Pinpoint the cell where the given text exists, returning its (x, y) midpoint coordinate. 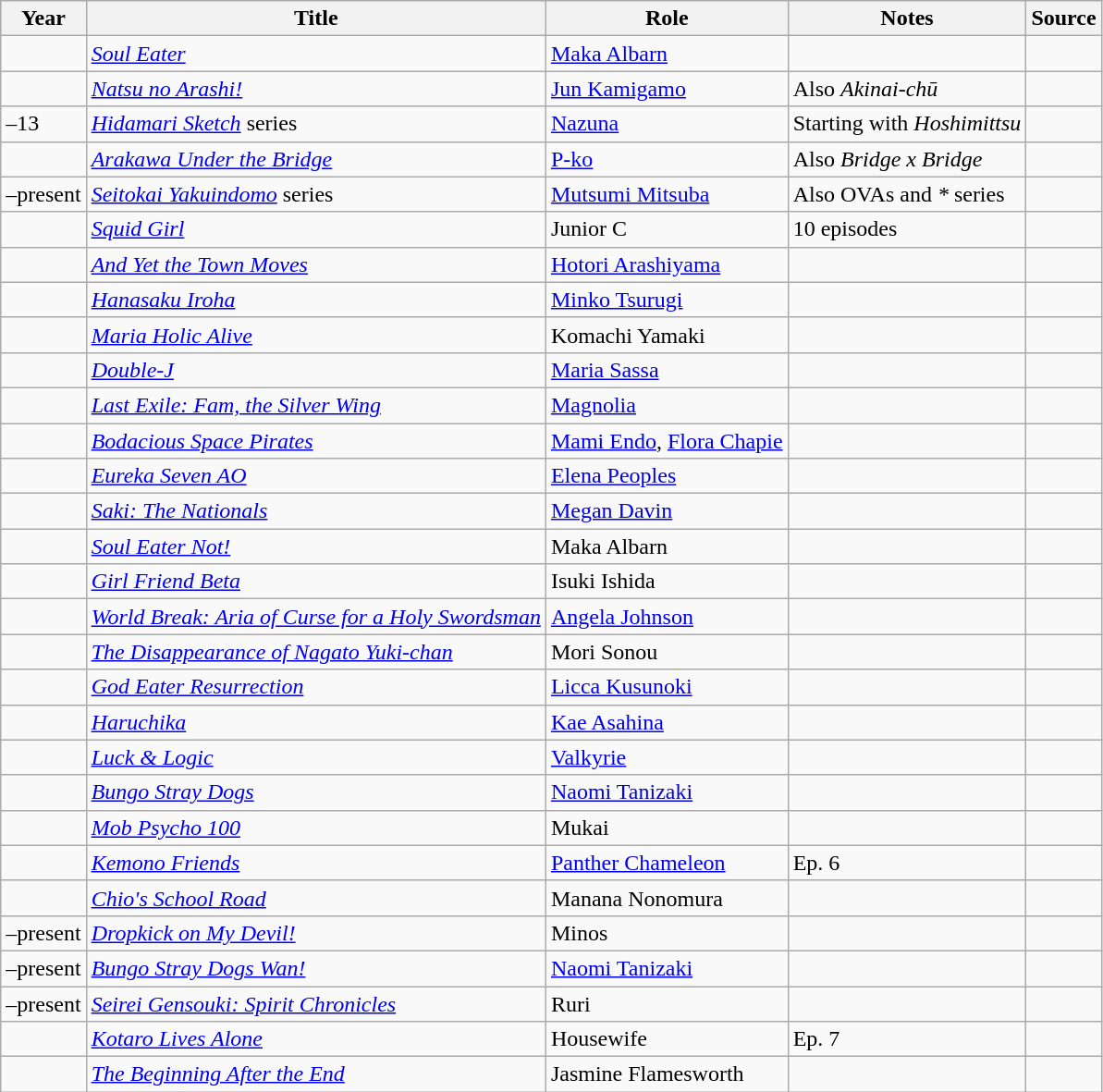
Isuki Ishida (667, 582)
Arakawa Under the Bridge (316, 159)
God Eater Resurrection (316, 687)
Bungo Stray Dogs Wan! (316, 968)
Hotori Arashiyama (667, 264)
Seirei Gensouki: Spirit Chronicles (316, 1003)
Role (667, 18)
Hidamari Sketch series (316, 124)
Bodacious Space Pirates (316, 441)
Kae Asahina (667, 722)
Kotaro Lives Alone (316, 1039)
Minos (667, 933)
Angela Johnson (667, 617)
Mukai (667, 828)
Haruchika (316, 722)
Panther Chameleon (667, 863)
Ep. 6 (907, 863)
Girl Friend Beta (316, 582)
Maria Holic Alive (316, 335)
Ep. 7 (907, 1039)
P-ko (667, 159)
Hanasaku Iroha (316, 300)
Eureka Seven AO (316, 476)
10 episodes (907, 229)
Also OVAs and * series (907, 194)
Housewife (667, 1039)
Minko Tsurugi (667, 300)
Luck & Logic (316, 757)
Last Exile: Fam, the Silver Wing (316, 405)
Also Bridge x Bridge (907, 159)
World Break: Aria of Curse for a Holy Swordsman (316, 617)
Ruri (667, 1003)
Valkyrie (667, 757)
Mami Endo, Flora Chapie (667, 441)
Double-J (316, 370)
Maria Sassa (667, 370)
Seitokai Yakuindomo series (316, 194)
Year (43, 18)
–13 (43, 124)
Jasmine Flamesworth (667, 1074)
Starting with Hoshimittsu (907, 124)
Bungo Stray Dogs (316, 792)
Also Akinai-chū (907, 89)
Manana Nonomura (667, 898)
Megan Davin (667, 511)
Kemono Friends (316, 863)
Soul Eater Not! (316, 546)
Source (1063, 18)
Mob Psycho 100 (316, 828)
Natsu no Arashi! (316, 89)
Squid Girl (316, 229)
Elena Peoples (667, 476)
Komachi Yamaki (667, 335)
The Disappearance of Nagato Yuki-chan (316, 652)
Licca Kusunoki (667, 687)
Jun Kamigamo (667, 89)
Title (316, 18)
Dropkick on My Devil! (316, 933)
Nazuna (667, 124)
Junior C (667, 229)
Magnolia (667, 405)
Saki: The Nationals (316, 511)
Soul Eater (316, 54)
And Yet the Town Moves (316, 264)
Mutsumi Mitsuba (667, 194)
The Beginning After the End (316, 1074)
Chio's School Road (316, 898)
Mori Sonou (667, 652)
Notes (907, 18)
